Return [X, Y] of the center of cell containing provided text 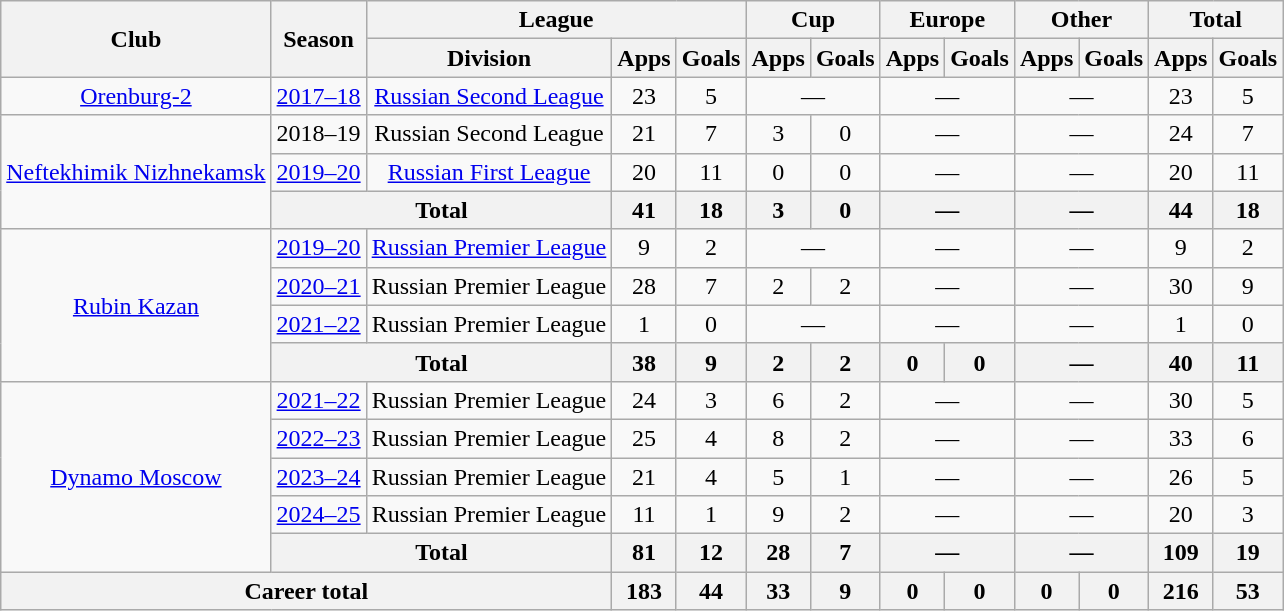
2017–18 [318, 96]
53 [1248, 591]
8 [778, 438]
Other [1081, 20]
183 [644, 591]
41 [644, 210]
Europe [947, 20]
Dynamo Moscow [136, 476]
2024–25 [318, 515]
12 [711, 553]
40 [1181, 362]
Neftekhimik Nizhnekamsk [136, 172]
Season [318, 39]
109 [1181, 553]
Rubin Kazan [136, 305]
Russian First League [489, 172]
2018–19 [318, 134]
81 [644, 553]
Career total [306, 591]
Club [136, 39]
38 [644, 362]
19 [1248, 553]
Orenburg-2 [136, 96]
26 [1181, 477]
2020–21 [318, 286]
216 [1181, 591]
2022–23 [318, 438]
25 [644, 438]
Division [489, 58]
League [556, 20]
Cup [813, 20]
2023–24 [318, 477]
